Locate the cell with the specified text and output its [x, y] center coordinate. 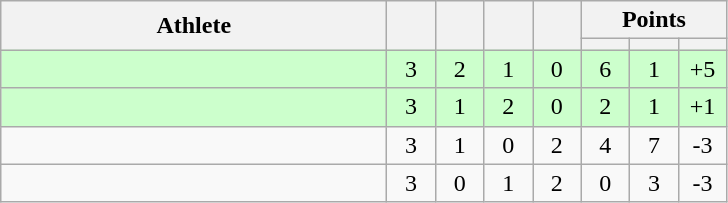
6 [606, 69]
+5 [702, 69]
4 [606, 145]
Points [654, 20]
7 [654, 145]
Athlete [194, 26]
+1 [702, 107]
